Identify which cell holds the provided text, then report its [X, Y] central coordinate. 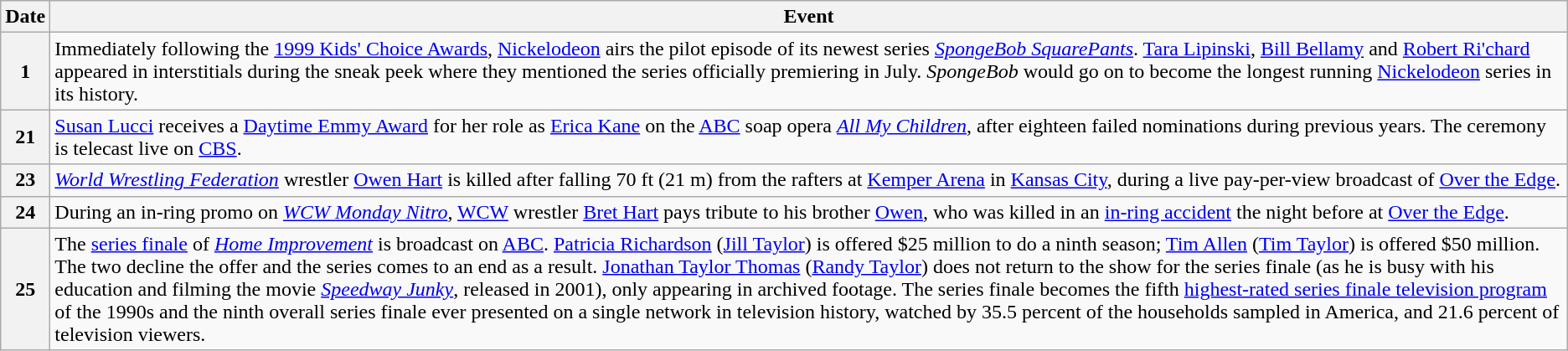
25 [25, 289]
24 [25, 212]
1 [25, 71]
23 [25, 180]
Event [809, 17]
Date [25, 17]
21 [25, 137]
